Scan for the cell matching the given text and deliver its [x, y] coordinate at center. 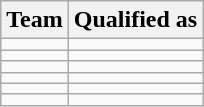
Qualified as [135, 20]
Team [35, 20]
